Locate the cell with the specified text and output its (x, y) center coordinate. 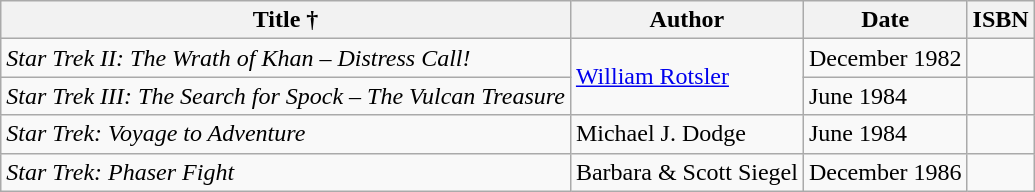
William Rotsler (686, 77)
ISBN (1000, 20)
Date (885, 20)
Star Trek III: The Search for Spock – The Vulcan Treasure (286, 96)
Michael J. Dodge (686, 134)
Star Trek: Phaser Fight (286, 172)
December 1982 (885, 58)
Star Trek: Voyage to Adventure (286, 134)
Author (686, 20)
Star Trek II: The Wrath of Khan – Distress Call! (286, 58)
Title † (286, 20)
Barbara & Scott Siegel (686, 172)
December 1986 (885, 172)
